Locate the cell with the specified text and output its (x, y) center coordinate. 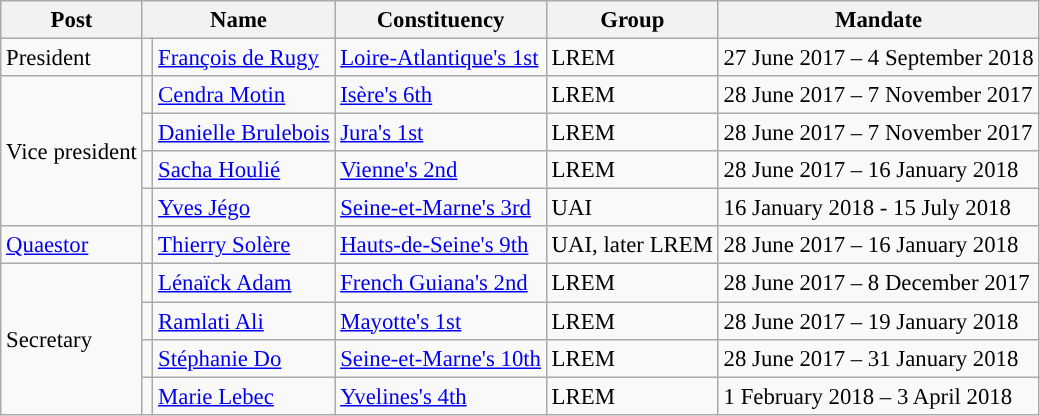
Quaestor (72, 245)
Marie Lebec (244, 396)
Thierry Solère (244, 245)
28 June 2017 – 19 January 2018 (878, 321)
Yvelines's 4th (440, 396)
16 January 2018 - 15 July 2018 (878, 208)
Loire-Atlantique's 1st (440, 58)
Ramlati Ali (244, 321)
Vice president (72, 151)
UAI, later LREM (632, 245)
Isère's 6th (440, 95)
Post (72, 20)
28 June 2017 – 8 December 2017 (878, 283)
Stéphanie Do (244, 358)
UAI (632, 208)
Mayotte's 1st (440, 321)
Constituency (440, 20)
Hauts-de-Seine's 9th (440, 245)
President (72, 58)
Yves Jégo (244, 208)
Name (238, 20)
Cendra Motin (244, 95)
28 June 2017 – 31 January 2018 (878, 358)
Jura's 1st (440, 133)
Seine-et-Marne's 10th (440, 358)
Seine-et-Marne's 3rd (440, 208)
François de Rugy (244, 58)
Vienne's 2nd (440, 170)
Secretary (72, 339)
Sacha Houlié (244, 170)
Mandate (878, 20)
Lénaïck Adam (244, 283)
Group (632, 20)
27 June 2017 – 4 September 2018 (878, 58)
French Guiana's 2nd (440, 283)
1 February 2018 – 3 April 2018 (878, 396)
Danielle Brulebois (244, 133)
